Detect which cell encompasses the target text, then output its [X, Y] center coordinate. 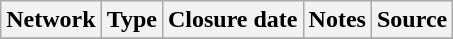
Type [132, 20]
Network [51, 20]
Source [412, 20]
Notes [337, 20]
Closure date [232, 20]
